Scan for the cell matching the given text and deliver its [x, y] coordinate at center. 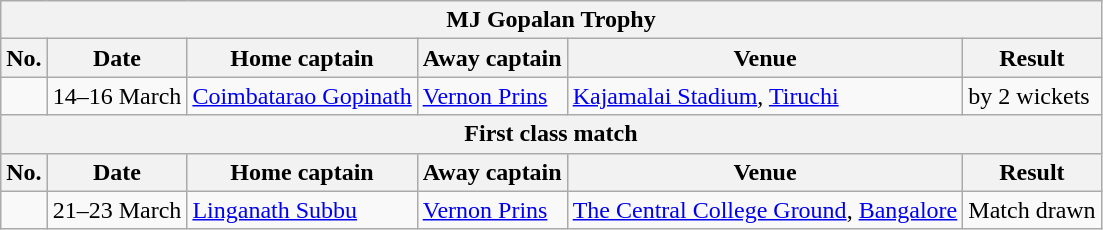
Linganath Subbu [302, 210]
Kajamalai Stadium, Tiruchi [765, 96]
MJ Gopalan Trophy [551, 20]
Coimbatarao Gopinath [302, 96]
The Central College Ground, Bangalore [765, 210]
First class match [551, 134]
Match drawn [1032, 210]
by 2 wickets [1032, 96]
14–16 March [117, 96]
21–23 March [117, 210]
